Locate the cell with the specified text and output its [X, Y] center coordinate. 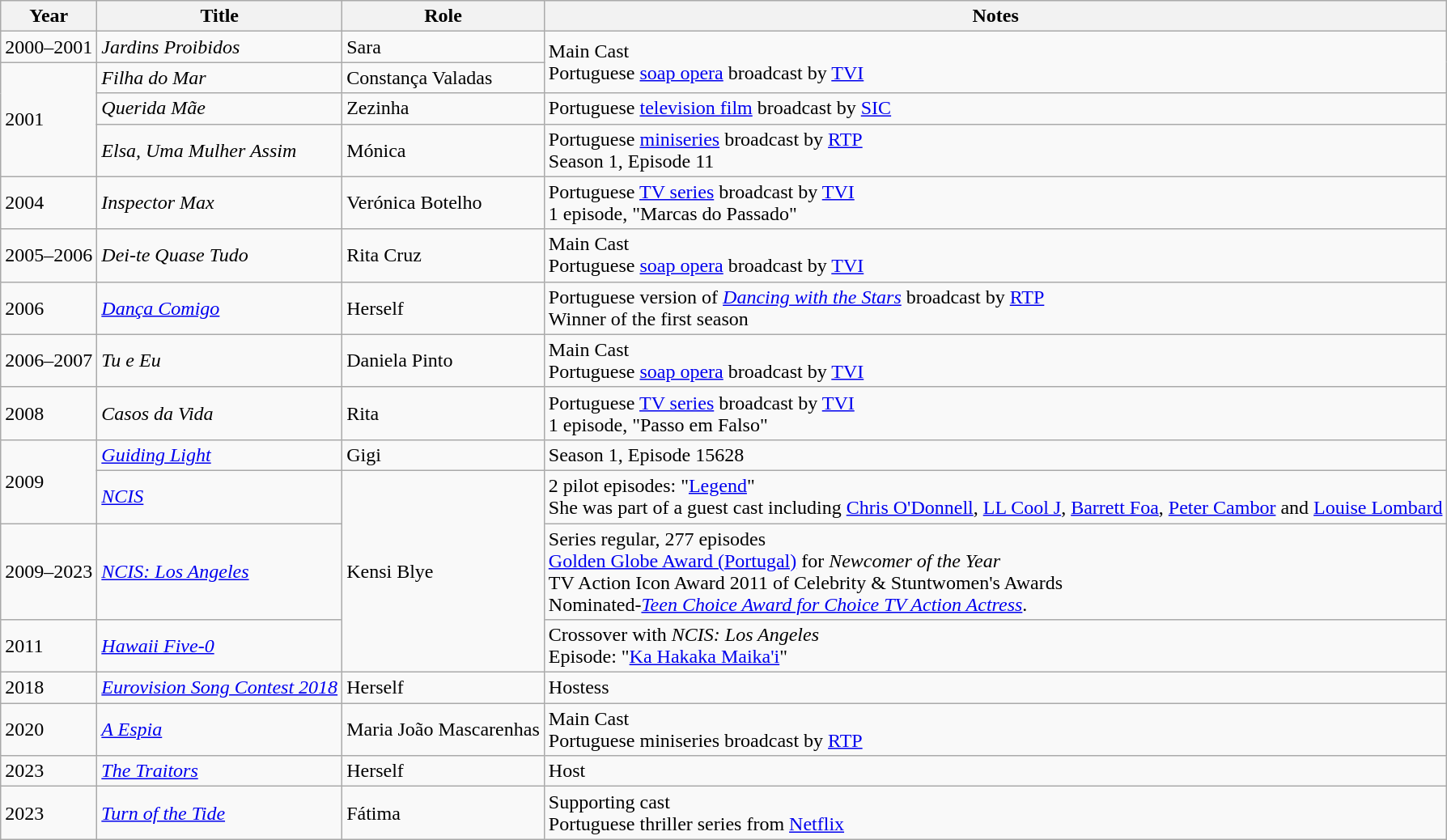
Guiding Light [220, 455]
2011 [49, 646]
2006–2007 [49, 361]
2006 [49, 308]
2004 [49, 202]
Constança Valadas [443, 78]
Main CastPortuguese miniseries broadcast by RTP [995, 730]
2001 [49, 120]
Portuguese television film broadcast by SIC [995, 108]
2009–2023 [49, 571]
Title [220, 16]
Jardins Proibidos [220, 47]
Casos da Vida [220, 413]
Portuguese TV series broadcast by TVI 1 episode, "Passo em Falso" [995, 413]
Season 1, Episode 15628 [995, 455]
Tu e Eu [220, 361]
2020 [49, 730]
Portuguese TV series broadcast by TVI 1 episode, "Marcas do Passado" [995, 202]
A Espia [220, 730]
Hawaii Five-0 [220, 646]
2005–2006 [49, 256]
Dança Comigo [220, 308]
Turn of the Tide [220, 812]
Daniela Pinto [443, 361]
Fátima [443, 812]
Sara [443, 47]
Querida Mãe [220, 108]
Filha do Mar [220, 78]
2018 [49, 688]
Verónica Botelho [443, 202]
2009 [49, 481]
Elsa, Uma Mulher Assim [220, 151]
Gigi [443, 455]
Rita Cruz [443, 256]
Dei-te Quase Tudo [220, 256]
Mónica [443, 151]
Rita [443, 413]
NCIS [220, 497]
2000–2001 [49, 47]
Zezinha [443, 108]
2 pilot episodes: "Legend"She was part of a guest cast including Chris O'Donnell, LL Cool J, Barrett Foa, Peter Cambor and Louise Lombard [995, 497]
Main Cast Portuguese soap opera broadcast by TVI [995, 361]
Hostess [995, 688]
Role [443, 16]
Supporting castPortuguese thriller series from Netflix [995, 812]
The Traitors [220, 771]
NCIS: Los Angeles [220, 571]
Maria João Mascarenhas [443, 730]
Notes [995, 16]
Host [995, 771]
Crossover with NCIS: Los AngelesEpisode: "Ka Hakaka Maika'i" [995, 646]
Portuguese version of Dancing with the Stars broadcast by RTP Winner of the first season [995, 308]
2008 [49, 413]
Eurovision Song Contest 2018 [220, 688]
Portuguese miniseries broadcast by RTP Season 1, Episode 11 [995, 151]
Year [49, 16]
Kensi Blye [443, 571]
Inspector Max [220, 202]
